Return the (x, y) coordinate for the center point of the cell that contains the specified text.  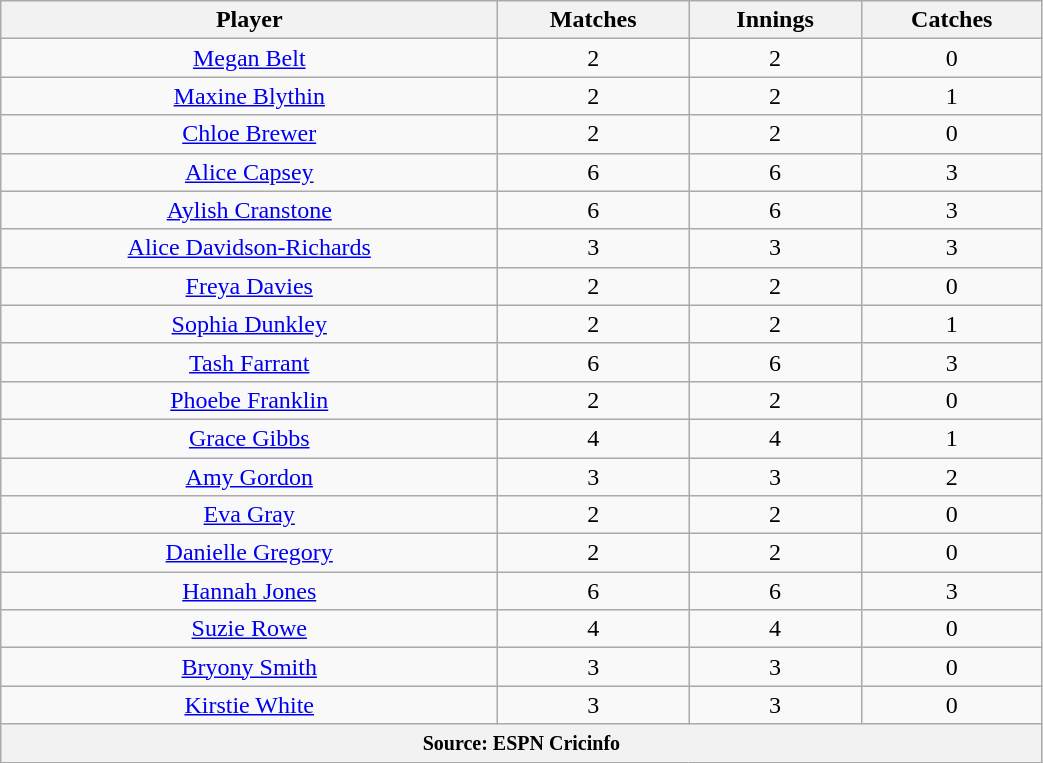
Innings (776, 20)
Kirstie White (250, 705)
Matches (594, 20)
Eva Gray (250, 515)
Tash Farrant (250, 362)
Player (250, 20)
Phoebe Franklin (250, 400)
Megan Belt (250, 58)
Alice Davidson-Richards (250, 248)
Chloe Brewer (250, 134)
Danielle Gregory (250, 553)
Freya Davies (250, 286)
Aylish Cranstone (250, 210)
Maxine Blythin (250, 96)
Sophia Dunkley (250, 324)
Bryony Smith (250, 667)
Grace Gibbs (250, 438)
Alice Capsey (250, 172)
Amy Gordon (250, 477)
Catches (952, 20)
Source: ESPN Cricinfo (522, 743)
Hannah Jones (250, 591)
Suzie Rowe (250, 629)
